Scan for the cell matching the given text and deliver its [x, y] coordinate at center. 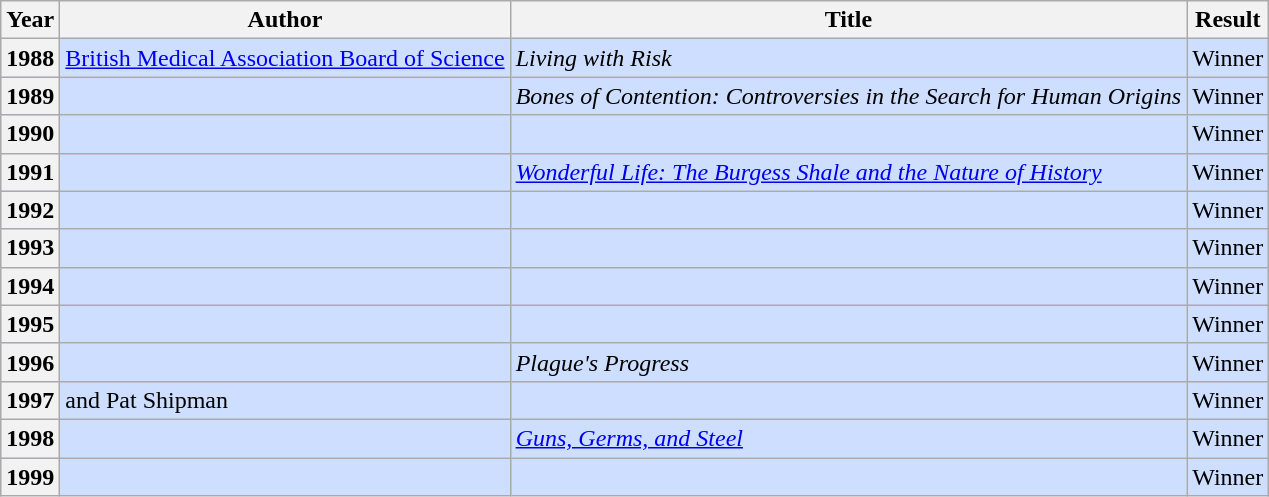
1999 [30, 477]
Wonderful Life: The Burgess Shale and the Nature of History [848, 172]
1996 [30, 362]
and Pat Shipman [285, 400]
1993 [30, 248]
Year [30, 20]
Plague's Progress [848, 362]
1992 [30, 210]
Bones of Contention: Controversies in the Search for Human Origins [848, 96]
Title [848, 20]
Living with Risk [848, 58]
Guns, Germs, and Steel [848, 438]
Result [1228, 20]
1989 [30, 96]
1990 [30, 134]
1997 [30, 400]
British Medical Association Board of Science [285, 58]
1995 [30, 324]
1994 [30, 286]
Author [285, 20]
1998 [30, 438]
1988 [30, 58]
1991 [30, 172]
